Detect which cell encompasses the target text, then output its (x, y) center coordinate. 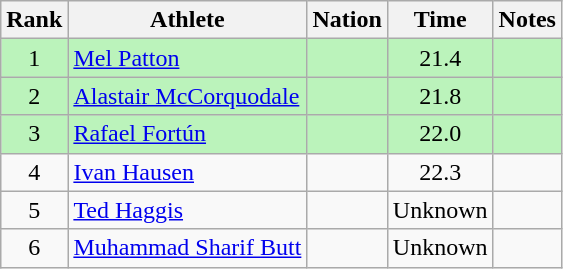
22.0 (440, 134)
21.4 (440, 58)
Mel Patton (188, 58)
3 (34, 134)
22.3 (440, 172)
2 (34, 96)
Notes (527, 20)
Ivan Hausen (188, 172)
Rafael Fortún (188, 134)
Alastair McCorquodale (188, 96)
Athlete (188, 20)
4 (34, 172)
Rank (34, 20)
Nation (347, 20)
1 (34, 58)
Ted Haggis (188, 210)
5 (34, 210)
Muhammad Sharif Butt (188, 248)
Time (440, 20)
21.8 (440, 96)
6 (34, 248)
